Search for the cell housing the specified text and yield its [X, Y] center coordinate. 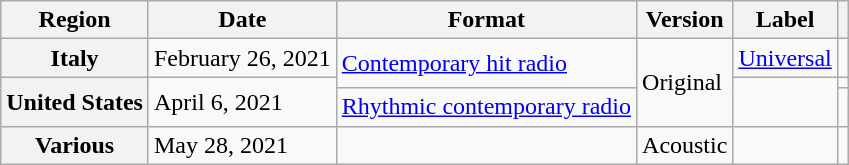
Various [75, 145]
May 28, 2021 [242, 145]
Contemporary hit radio [486, 64]
Acoustic [685, 145]
Label [785, 20]
United States [75, 102]
Version [685, 20]
Format [486, 20]
Italy [75, 58]
Date [242, 20]
Original [685, 82]
February 26, 2021 [242, 58]
Universal [785, 58]
Region [75, 20]
April 6, 2021 [242, 102]
Rhythmic contemporary radio [486, 107]
